Identify which cell holds the provided text, then report its (x, y) central coordinate. 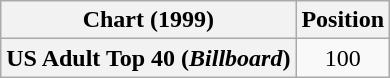
100 (343, 58)
US Adult Top 40 (Billboard) (148, 58)
Chart (1999) (148, 20)
Position (343, 20)
